Provide the [x, y] coordinate of the cell's center where the given text is located.  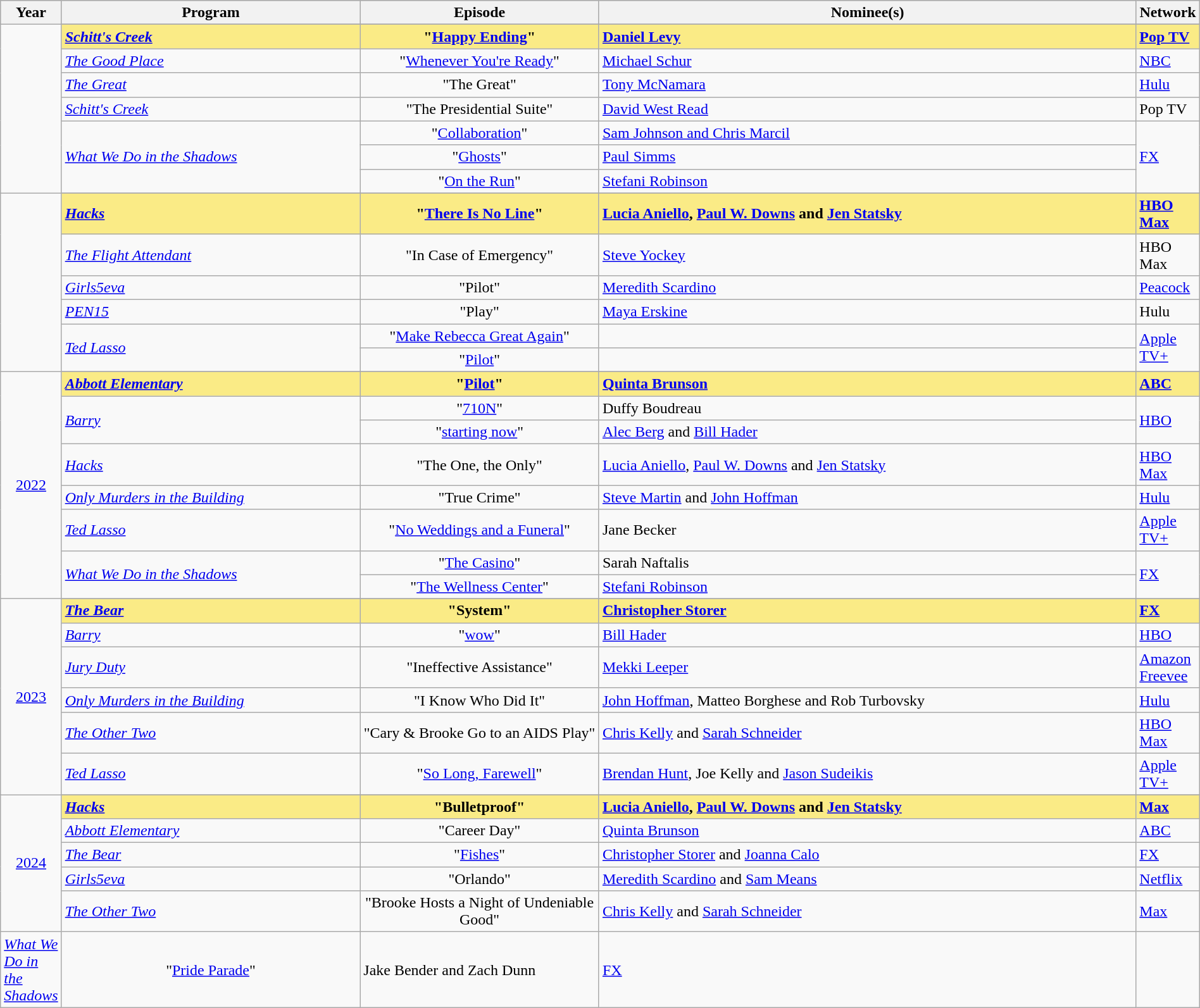
The Flight Attendant [211, 254]
Alec Berg and Bill Hader [867, 432]
Jake Bender and Zach Dunn [480, 969]
Steve Martin and John Hoffman [867, 497]
NBC [1168, 61]
"Career Day" [480, 831]
Paul Simms [867, 157]
"710N" [480, 408]
Jane Becker [867, 530]
"Fishes" [480, 855]
"wow" [480, 635]
Sarah Naftalis [867, 563]
Network [1168, 13]
"Cary & Brooke Go to an AIDS Play" [480, 733]
"Ghosts" [480, 157]
Duffy Boudreau [867, 408]
"The Casino" [480, 563]
Daniel Levy [867, 37]
Amazon Freevee [1168, 667]
"Collaboration" [480, 133]
2024 [31, 863]
Christopher Storer and Joanna Calo [867, 855]
"starting now" [480, 432]
Steve Yockey [867, 254]
Christopher Storer [867, 611]
"The Great" [480, 85]
"Make Rebecca Great Again" [480, 336]
John Hoffman, Matteo Borghese and Rob Turbovsky [867, 700]
The Great [211, 85]
"So Long, Farewell" [480, 773]
Tony McNamara [867, 85]
Meredith Scardino [867, 287]
Sam Johnson and Chris Marcil [867, 133]
Brendan Hunt, Joe Kelly and Jason Sudeikis [867, 773]
"Ineffective Assistance" [480, 667]
Nominee(s) [867, 13]
2022 [31, 485]
"The Presidential Suite" [480, 109]
The Good Place [211, 61]
Peacock [1168, 287]
Maya Erskine [867, 311]
"Bulletproof" [480, 807]
"There Is No Line" [480, 214]
"True Crime" [480, 497]
"I Know Who Did It" [480, 700]
Program [211, 13]
"On the Run" [480, 181]
"Orlando" [480, 879]
Episode [480, 13]
David West Read [867, 109]
Jury Duty [211, 667]
2023 [31, 696]
Bill Hader [867, 635]
"Happy Ending" [480, 37]
PEN15 [211, 311]
"The One, the Only" [480, 464]
"The Wellness Center" [480, 587]
"No Weddings and a Funeral" [480, 530]
Netflix [1168, 879]
Year [31, 13]
Mekki Leeper [867, 667]
"Brooke Hosts a Night of Undeniable Good" [480, 911]
Michael Schur [867, 61]
"System" [480, 611]
Meredith Scardino and Sam Means [867, 879]
"Pride Parade" [211, 969]
"Whenever You're Ready" [480, 61]
"Play" [480, 311]
"In Case of Emergency" [480, 254]
